Search for the cell housing the specified text and yield its (X, Y) center coordinate. 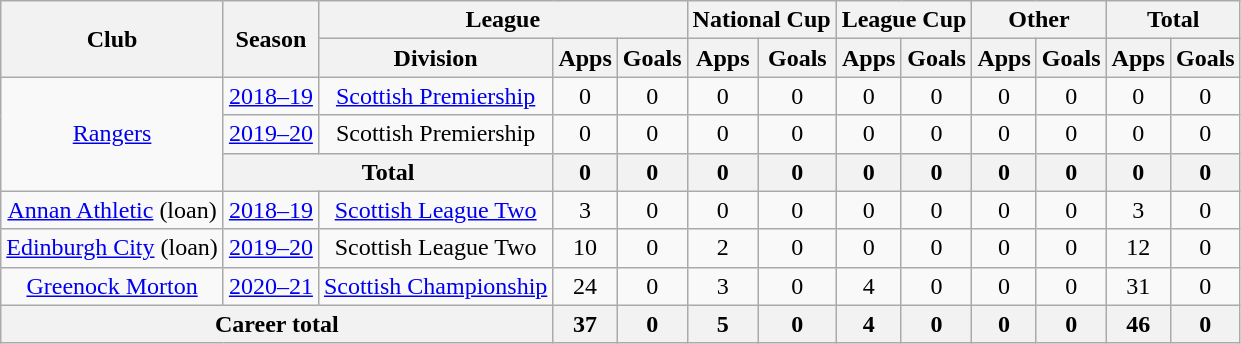
24 (585, 286)
10 (585, 248)
Division (435, 58)
League (502, 20)
5 (723, 324)
League Cup (904, 20)
Greenock Morton (112, 286)
12 (1138, 248)
Edinburgh City (loan) (112, 248)
31 (1138, 286)
37 (585, 324)
Annan Athletic (loan) (112, 210)
46 (1138, 324)
2 (723, 248)
2020–21 (270, 286)
National Cup (762, 20)
Career total (277, 324)
Other (1039, 20)
Club (112, 39)
Rangers (112, 134)
Scottish Championship (435, 286)
Season (270, 39)
